Search for the cell housing the specified text and yield its (x, y) center coordinate. 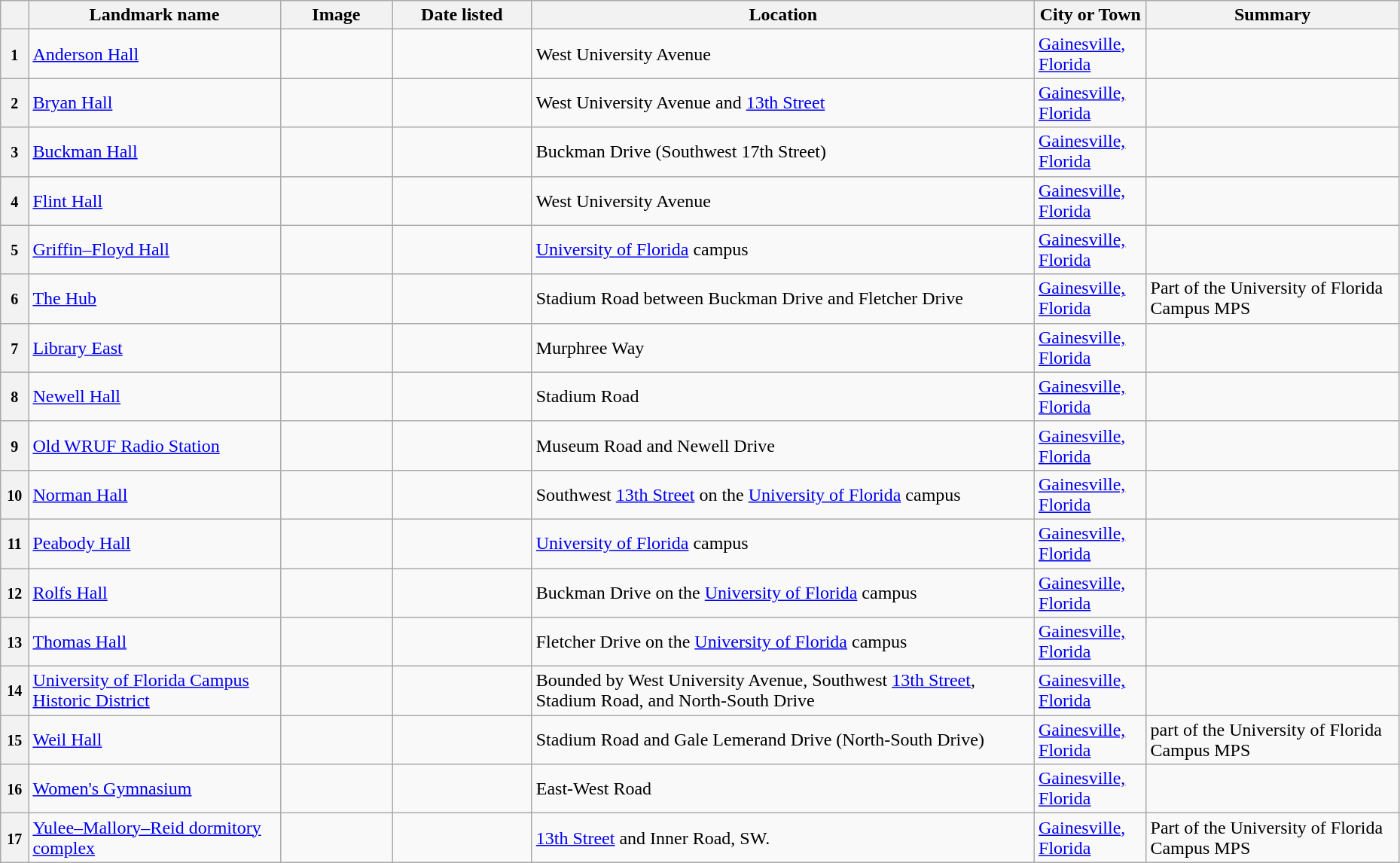
Library East (154, 348)
15 (15, 739)
The Hub (154, 298)
Landmark name (154, 15)
Yulee–Mallory–Reid dormitory complex (154, 837)
Old WRUF Radio Station (154, 446)
Griffin–Floyd Hall (154, 250)
Women's Gymnasium (154, 789)
Southwest 13th Street on the University of Florida campus (783, 494)
11 (15, 544)
16 (15, 789)
17 (15, 837)
2 (15, 102)
Anderson Hall (154, 54)
Rolfs Hall (154, 592)
Peabody Hall (154, 544)
Museum Road and Newell Drive (783, 446)
East-West Road (783, 789)
Buckman Drive on the University of Florida campus (783, 592)
Stadium Road and Gale Lemerand Drive (North-South Drive) (783, 739)
Weil Hall (154, 739)
13 (15, 642)
3 (15, 152)
Buckman Hall (154, 152)
Image (336, 15)
University of Florida Campus Historic District (154, 691)
West University Avenue and 13th Street (783, 102)
Norman Hall (154, 494)
5 (15, 250)
Murphree Way (783, 348)
Stadium Road between Buckman Drive and Fletcher Drive (783, 298)
Newell Hall (154, 396)
6 (15, 298)
Summary (1273, 15)
9 (15, 446)
12 (15, 592)
4 (15, 200)
part of the University of Florida Campus MPS (1273, 739)
14 (15, 691)
Location (783, 15)
10 (15, 494)
1 (15, 54)
Fletcher Drive on the University of Florida campus (783, 642)
Bryan Hall (154, 102)
Thomas Hall (154, 642)
Flint Hall (154, 200)
13th Street and Inner Road, SW. (783, 837)
7 (15, 348)
Stadium Road (783, 396)
City or Town (1090, 15)
Buckman Drive (Southwest 17th Street) (783, 152)
8 (15, 396)
Bounded by West University Avenue, Southwest 13th Street, Stadium Road, and North-South Drive (783, 691)
Date listed (462, 15)
